Locate the cell with the specified text and output its (x, y) center coordinate. 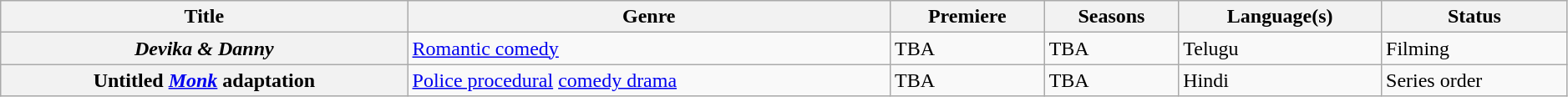
Police procedural comedy drama (648, 80)
Romantic comedy (648, 48)
Title (204, 17)
Hindi (1280, 80)
Telugu (1280, 48)
Untitled Monk adaptation (204, 80)
Series order (1475, 80)
Genre (648, 17)
Status (1475, 17)
Devika & Danny (204, 48)
Language(s) (1280, 17)
Filming (1475, 48)
Seasons (1111, 17)
Premiere (967, 17)
